Extract the [x, y] coordinate from the center of the cell holding the provided text.  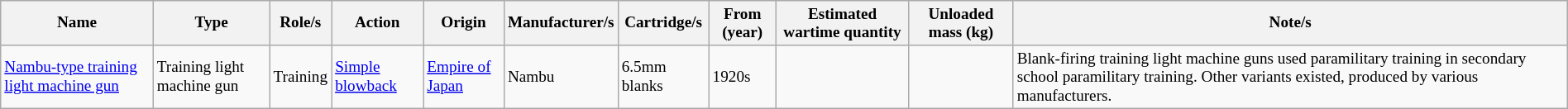
Training [301, 78]
Manufacturer/s [561, 23]
Name [77, 23]
Action [377, 23]
Training light machine gun [212, 78]
Note/s [1290, 23]
Estimated wartime quantity [842, 23]
Origin [464, 23]
Type [212, 23]
6.5mm blanks [663, 78]
Nambu-type training light machine gun [77, 78]
Empire of Japan [464, 78]
Cartridge/s [663, 23]
From (year) [743, 23]
Role/s [301, 23]
Nambu [561, 78]
1920s [743, 78]
Simple blowback [377, 78]
Unloaded mass (kg) [961, 23]
